Pinpoint the cell where the given text exists, returning its [X, Y] midpoint coordinate. 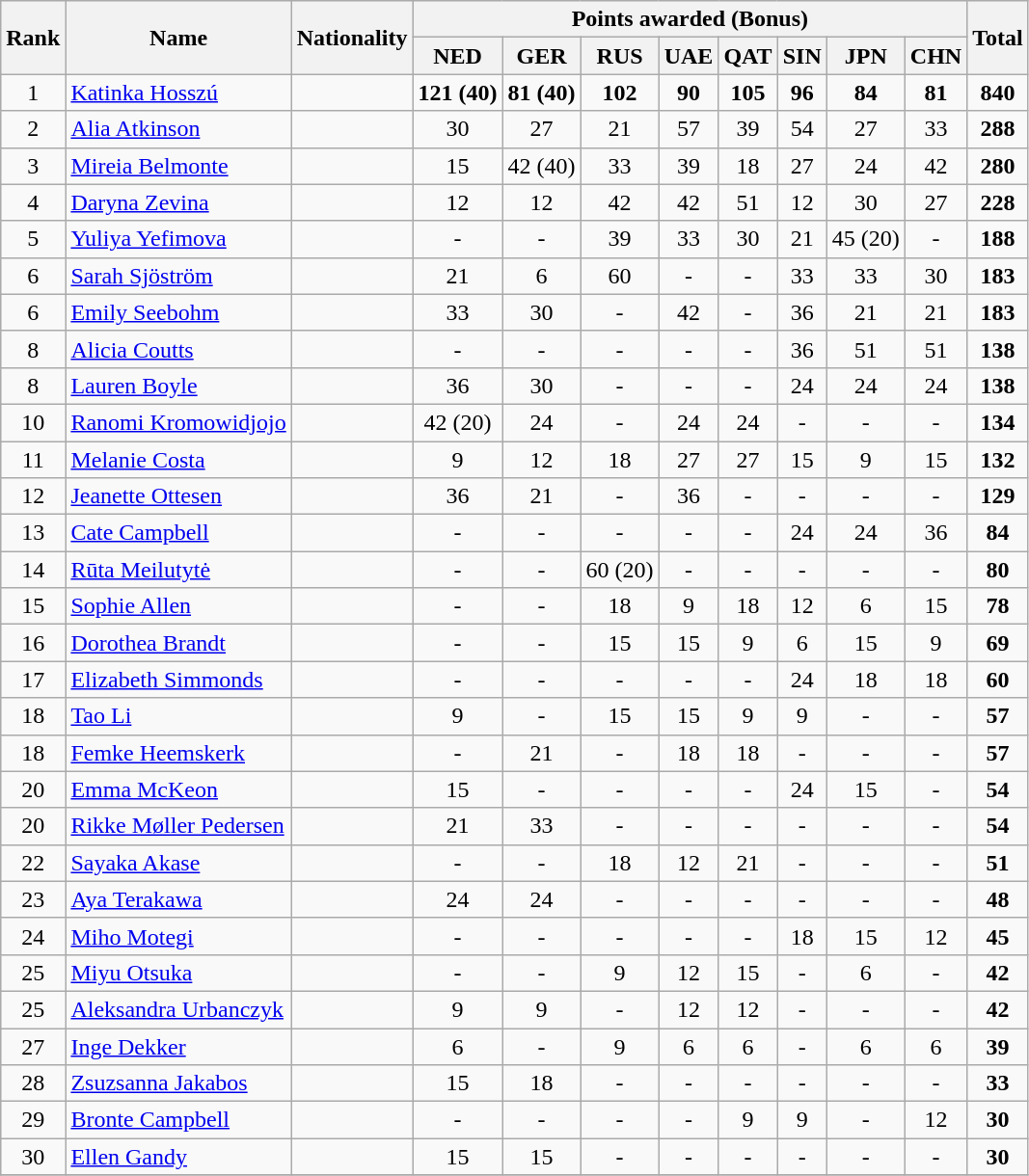
JPN [866, 56]
Inge Dekker [178, 1046]
188 [998, 239]
Alia Atkinson [178, 129]
Mireia Belmonte [178, 166]
Bronte Campbell [178, 1120]
60 (20) [619, 570]
28 [33, 1083]
Aleksandra Urbanczyk [178, 1009]
NED [457, 56]
78 [998, 606]
Rank [33, 38]
SIN [802, 56]
Lauren Boyle [178, 386]
1 [33, 93]
Total [998, 38]
840 [998, 93]
129 [998, 496]
102 [619, 93]
11 [33, 460]
42 (40) [542, 166]
Melanie Costa [178, 460]
Tao Li [178, 716]
Cate Campbell [178, 533]
Zsuzsanna Jakabos [178, 1083]
280 [998, 166]
RUS [619, 56]
132 [998, 460]
16 [33, 643]
45 (20) [866, 239]
QAT [748, 56]
GER [542, 56]
90 [689, 93]
2 [33, 129]
69 [998, 643]
Emma McKeon [178, 789]
Femke Heemskerk [178, 753]
Yuliya Yefimova [178, 239]
3 [33, 166]
Aya Terakawa [178, 899]
Dorothea Brandt [178, 643]
CHN [935, 56]
17 [33, 680]
Emily Seebohm [178, 312]
288 [998, 129]
42 (20) [457, 422]
Katinka Hosszú [178, 93]
Ellen Gandy [178, 1157]
Rikke Møller Pedersen [178, 826]
81 [935, 93]
96 [802, 93]
Rūta Meilutytė [178, 570]
22 [33, 863]
134 [998, 422]
80 [998, 570]
UAE [689, 56]
Daryna Zevina [178, 202]
29 [33, 1120]
Jeanette Ottesen [178, 496]
228 [998, 202]
81 (40) [542, 93]
Points awarded (Bonus) [691, 19]
Nationality [352, 38]
10 [33, 422]
121 (40) [457, 93]
Elizabeth Simmonds [178, 680]
23 [33, 899]
Miho Motegi [178, 936]
Ranomi Kromowidjojo [178, 422]
Name [178, 38]
105 [748, 93]
Sophie Allen [178, 606]
Alicia Coutts [178, 349]
45 [998, 936]
13 [33, 533]
Sarah Sjöström [178, 276]
5 [33, 239]
48 [998, 899]
Miyu Otsuka [178, 973]
4 [33, 202]
14 [33, 570]
Sayaka Akase [178, 863]
